Scan for the cell matching the given text and deliver its (x, y) coordinate at center. 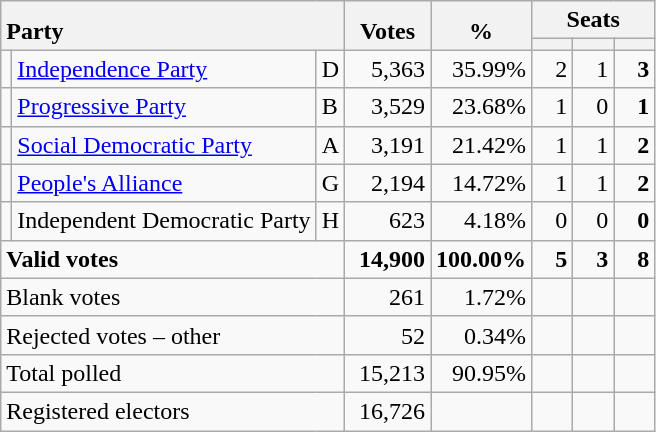
H (330, 221)
Votes (388, 26)
3,191 (388, 145)
5,363 (388, 69)
Social Democratic Party (164, 145)
100.00% (482, 259)
B (330, 107)
623 (388, 221)
52 (388, 335)
1.72% (482, 297)
People's Alliance (164, 183)
35.99% (482, 69)
8 (634, 259)
Seats (594, 20)
16,726 (388, 411)
Progressive Party (164, 107)
Registered electors (173, 411)
Independence Party (164, 69)
Independent Democratic Party (164, 221)
23.68% (482, 107)
15,213 (388, 373)
Total polled (173, 373)
261 (388, 297)
Valid votes (173, 259)
4.18% (482, 221)
90.95% (482, 373)
D (330, 69)
3,529 (388, 107)
% (482, 26)
14,900 (388, 259)
Rejected votes – other (173, 335)
14.72% (482, 183)
2,194 (388, 183)
5 (552, 259)
0.34% (482, 335)
A (330, 145)
G (330, 183)
Party (173, 26)
Blank votes (173, 297)
21.42% (482, 145)
